Capture the cell that displays the provided text and extract its (x, y) central coordinate. 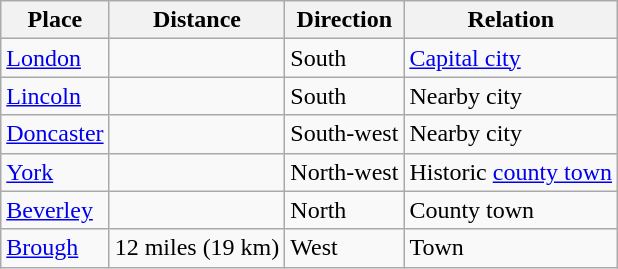
South-west (344, 134)
Capital city (511, 58)
Distance (197, 20)
York (55, 172)
Beverley (55, 210)
Historic county town (511, 172)
Relation (511, 20)
Direction (344, 20)
County town (511, 210)
North-west (344, 172)
Town (511, 248)
North (344, 210)
Doncaster (55, 134)
12 miles (19 km) (197, 248)
West (344, 248)
Lincoln (55, 96)
London (55, 58)
Place (55, 20)
Brough (55, 248)
